Return the (X, Y) coordinate for the center point of the cell that contains the specified text.  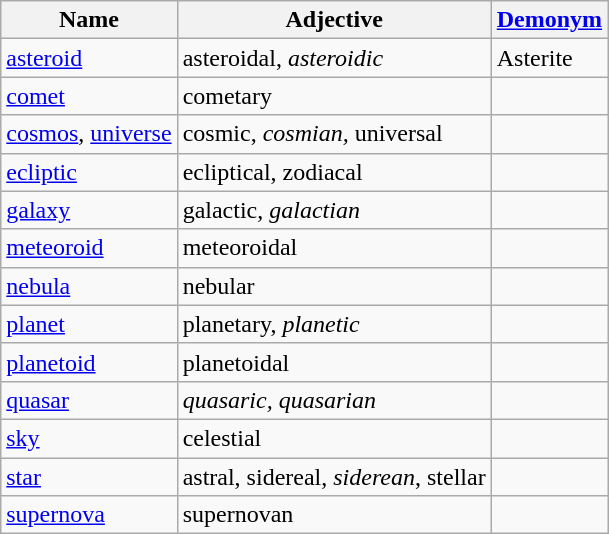
asteroidal, asteroidic (334, 58)
meteoroid (89, 248)
comet (89, 96)
cometary (334, 96)
planetoidal (334, 362)
Adjective (334, 20)
meteoroidal (334, 248)
star (89, 477)
Name (89, 20)
celestial (334, 438)
supernova (89, 515)
cosmos, universe (89, 134)
planetoid (89, 362)
supernovan (334, 515)
astral, sidereal, siderean, stellar (334, 477)
sky (89, 438)
galactic, galactian (334, 210)
quasar (89, 400)
planetary, planetic (334, 324)
cosmic, cosmian, universal (334, 134)
nebular (334, 286)
ecliptic (89, 172)
ecliptical, zodiacal (334, 172)
Demonym (549, 20)
planet (89, 324)
Asterite (549, 58)
nebula (89, 286)
galaxy (89, 210)
asteroid (89, 58)
quasaric, quasarian (334, 400)
